Find where the given text appears and provide that cell's center as (X, Y) coordinate. 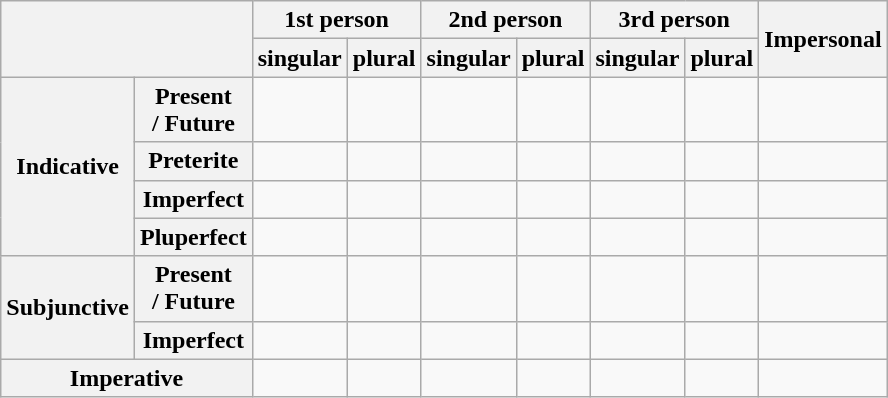
Impersonal (823, 39)
Pluperfect (194, 237)
2nd person (506, 20)
Preterite (194, 161)
Indicative (68, 166)
Subjunctive (68, 308)
3rd person (674, 20)
1st person (336, 20)
Imperative (126, 378)
